Pinpoint the cell where the given text exists, returning its (X, Y) midpoint coordinate. 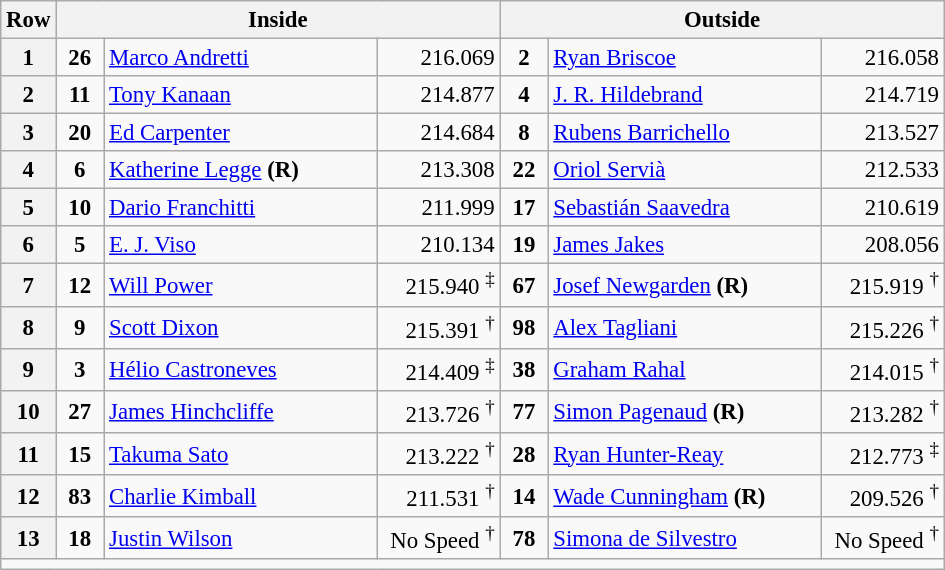
215.919 † (882, 285)
209.526 † (882, 496)
15 (80, 454)
Simon Pagenaud (R) (684, 412)
13 (28, 538)
Ryan Hunter-Reay (684, 454)
211.999 (438, 208)
James Hinchcliffe (240, 412)
Wade Cunningham (R) (684, 496)
Sebastián Saavedra (684, 208)
Ed Carpenter (240, 133)
215.226 † (882, 327)
7 (28, 285)
213.308 (438, 170)
Takuma Sato (240, 454)
208.056 (882, 245)
215.940 ‡ (438, 285)
216.058 (882, 58)
Marco Andretti (240, 58)
214.409 ‡ (438, 369)
Oriol Servià (684, 170)
J. R. Hildebrand (684, 95)
E. J. Viso (240, 245)
Alex Tagliani (684, 327)
Simona de Silvestro (684, 538)
Outside (722, 20)
213.527 (882, 133)
Justin Wilson (240, 538)
210.134 (438, 245)
83 (80, 496)
27 (80, 412)
38 (524, 369)
19 (524, 245)
Josef Newgarden (R) (684, 285)
213.726 † (438, 412)
Rubens Barrichello (684, 133)
212.533 (882, 170)
214.015 † (882, 369)
James Jakes (684, 245)
Will Power (240, 285)
211.531 † (438, 496)
Graham Rahal (684, 369)
17 (524, 208)
77 (524, 412)
214.877 (438, 95)
214.719 (882, 95)
Scott Dixon (240, 327)
210.619 (882, 208)
214.684 (438, 133)
Charlie Kimball (240, 496)
213.222 † (438, 454)
Katherine Legge (R) (240, 170)
Hélio Castroneves (240, 369)
67 (524, 285)
Inside (278, 20)
213.282 † (882, 412)
212.773 ‡ (882, 454)
98 (524, 327)
18 (80, 538)
1 (28, 58)
78 (524, 538)
Ryan Briscoe (684, 58)
26 (80, 58)
14 (524, 496)
Tony Kanaan (240, 95)
28 (524, 454)
Dario Franchitti (240, 208)
215.391 † (438, 327)
Row (28, 20)
22 (524, 170)
20 (80, 133)
216.069 (438, 58)
